Identify which cell holds the provided text, then report its (x, y) central coordinate. 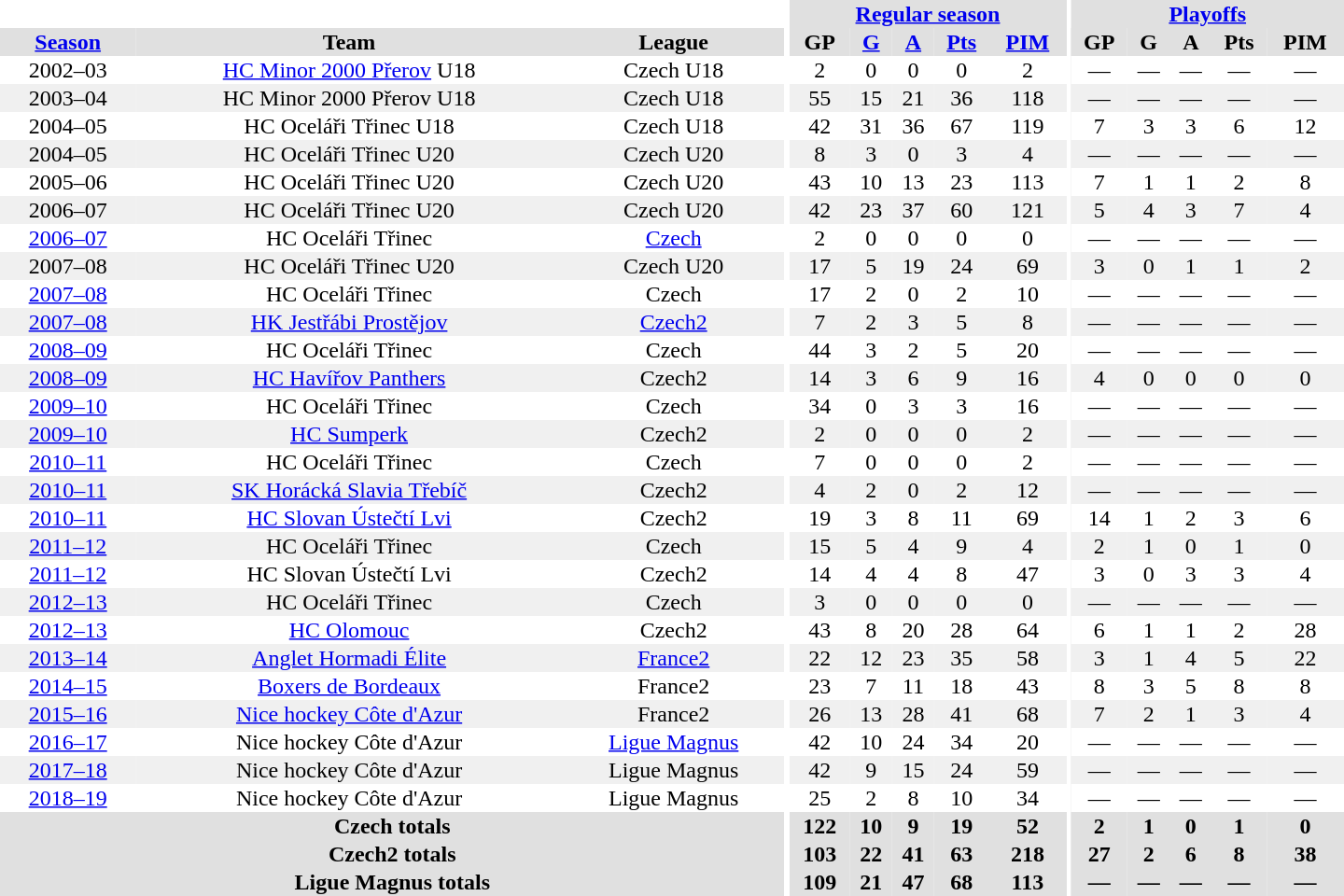
HK Jestřábi Prostějov (349, 322)
18 (961, 686)
64 (1027, 630)
63 (961, 854)
38 (1305, 854)
55 (819, 98)
Czech totals (392, 826)
121 (1027, 210)
25 (819, 798)
31 (872, 126)
Playoffs (1208, 14)
44 (819, 350)
2002–03 (67, 70)
Season (67, 42)
Boxers de Bordeaux (349, 686)
2013–14 (67, 658)
2016–17 (67, 742)
26 (819, 714)
109 (819, 882)
67 (961, 126)
2015–16 (67, 714)
Team (349, 42)
122 (819, 826)
52 (1027, 826)
37 (913, 210)
2014–15 (67, 686)
118 (1027, 98)
Anglet Hormadi Élite (349, 658)
SK Horácká Slavia Třebíč (349, 490)
2003–04 (67, 98)
HC Oceláři Třinec U18 (349, 126)
58 (1027, 658)
2018–19 (67, 798)
Regular season (928, 14)
HC Sumperk (349, 434)
2005–06 (67, 182)
HC Havířov Panthers (349, 378)
2017–18 (67, 770)
League (674, 42)
218 (1027, 854)
59 (1027, 770)
103 (819, 854)
Ligue Magnus totals (392, 882)
60 (961, 210)
27 (1099, 854)
119 (1027, 126)
HC Olomouc (349, 630)
Czech2 totals (392, 854)
35 (961, 658)
